Extract the (X, Y) coordinate from the center of the cell holding the provided text.  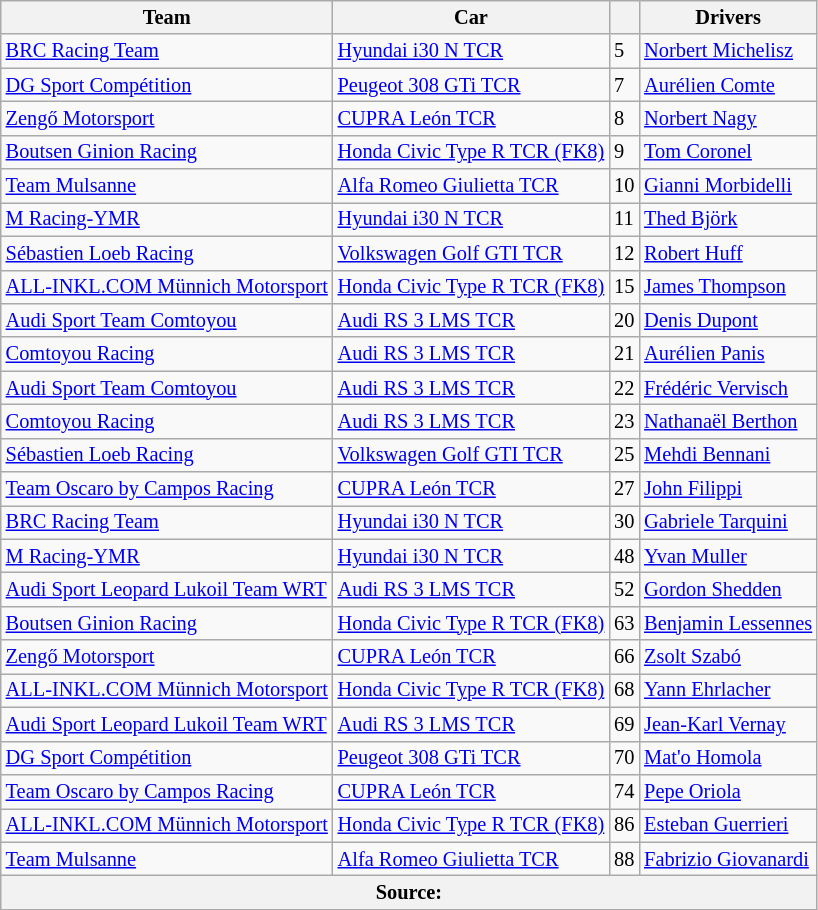
25 (624, 455)
Yvan Muller (728, 556)
Pepe Oriola (728, 791)
22 (624, 388)
21 (624, 354)
70 (624, 758)
66 (624, 657)
Nathanaël Berthon (728, 421)
James Thompson (728, 287)
7 (624, 85)
Team (167, 17)
69 (624, 724)
John Filippi (728, 489)
5 (624, 51)
Benjamin Lessennes (728, 623)
30 (624, 522)
63 (624, 623)
12 (624, 253)
Thed Björk (728, 219)
Source: (409, 892)
27 (624, 489)
Jean-Karl Vernay (728, 724)
9 (624, 152)
Fabrizio Giovanardi (728, 859)
86 (624, 825)
Frédéric Vervisch (728, 388)
Drivers (728, 17)
68 (624, 690)
Mehdi Bennani (728, 455)
Robert Huff (728, 253)
Denis Dupont (728, 320)
Gianni Morbidelli (728, 186)
23 (624, 421)
48 (624, 556)
88 (624, 859)
Yann Ehrlacher (728, 690)
74 (624, 791)
10 (624, 186)
15 (624, 287)
Tom Coronel (728, 152)
Zsolt Szabó (728, 657)
Esteban Guerrieri (728, 825)
Mat'o Homola (728, 758)
Gordon Shedden (728, 589)
Car (472, 17)
Aurélien Panis (728, 354)
Gabriele Tarquini (728, 522)
20 (624, 320)
11 (624, 219)
Norbert Nagy (728, 118)
Aurélien Comte (728, 85)
8 (624, 118)
52 (624, 589)
Norbert Michelisz (728, 51)
